Capture the cell that displays the provided text and extract its [X, Y] central coordinate. 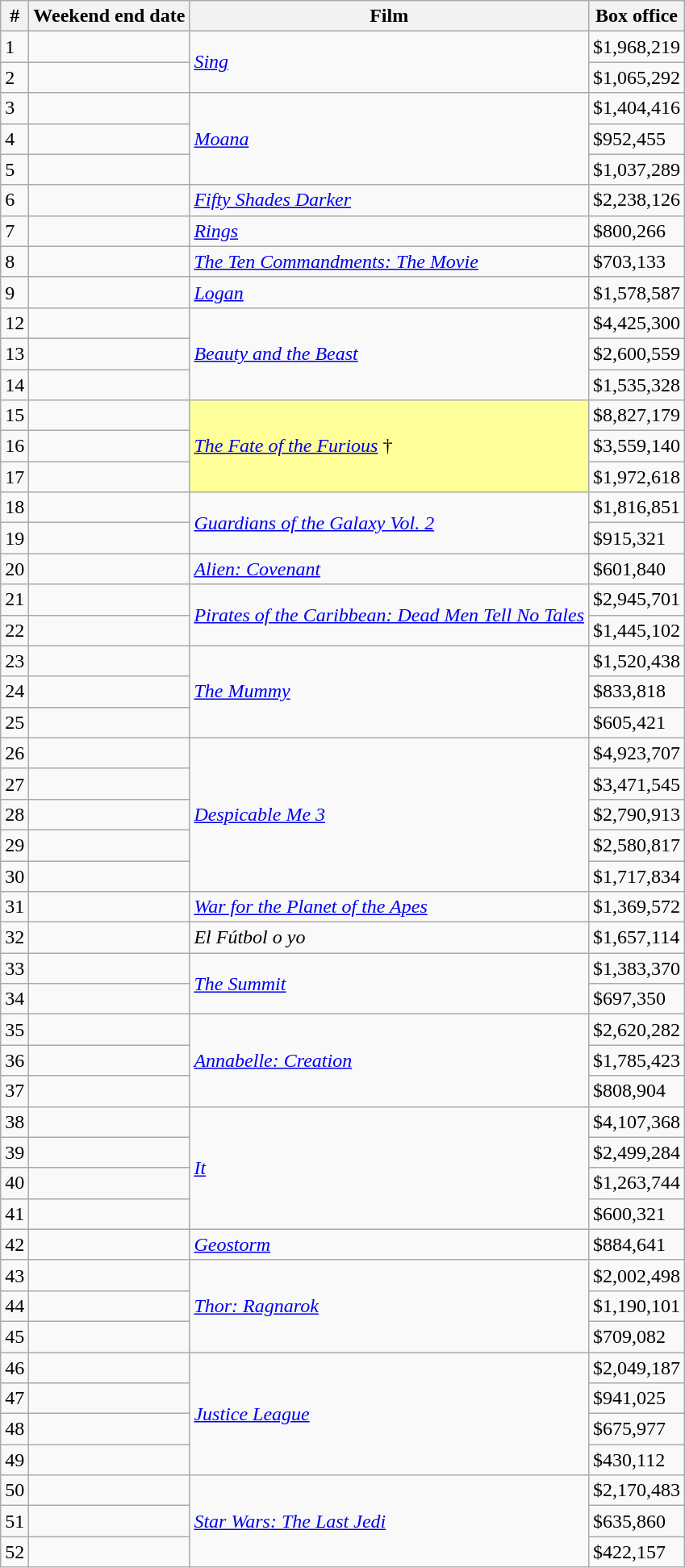
$2,002,498 [637, 1275]
$1,717,834 [637, 876]
47 [15, 1399]
$422,157 [637, 1552]
$4,107,368 [637, 1122]
20 [15, 569]
14 [15, 385]
$2,790,913 [637, 814]
$709,082 [637, 1336]
$2,945,701 [637, 600]
Guardians of the Galaxy Vol. 2 [389, 523]
$1,535,328 [637, 385]
21 [15, 600]
$2,499,284 [637, 1152]
$697,350 [637, 999]
51 [15, 1521]
The Fate of the Furious † [389, 446]
$833,818 [637, 692]
$4,425,300 [637, 323]
27 [15, 784]
The Mummy [389, 692]
$1,578,587 [637, 292]
$1,263,744 [637, 1183]
Moana [389, 139]
$800,266 [637, 231]
$1,190,101 [637, 1306]
50 [15, 1491]
42 [15, 1244]
Despicable Me 3 [389, 814]
35 [15, 1030]
$1,383,370 [637, 968]
40 [15, 1183]
$1,445,102 [637, 630]
Geostorm [389, 1244]
44 [15, 1306]
$1,404,416 [637, 108]
1 [15, 47]
$605,421 [637, 722]
39 [15, 1152]
29 [15, 845]
Logan [389, 292]
5 [15, 169]
8 [15, 261]
$8,827,179 [637, 416]
7 [15, 231]
17 [15, 477]
Weekend end date [110, 16]
23 [15, 661]
Alien: Covenant [389, 569]
33 [15, 968]
Sing [389, 62]
$4,923,707 [637, 753]
4 [15, 139]
16 [15, 446]
$601,840 [637, 569]
$1,065,292 [637, 77]
$884,641 [637, 1244]
43 [15, 1275]
$1,972,618 [637, 477]
22 [15, 630]
$430,112 [637, 1460]
30 [15, 876]
$915,321 [637, 538]
It [389, 1168]
Justice League [389, 1414]
Pirates of the Caribbean: Dead Men Tell No Tales [389, 615]
$2,238,126 [637, 200]
$675,977 [637, 1429]
$2,049,187 [637, 1368]
$2,620,282 [637, 1030]
Beauty and the Beast [389, 353]
$3,471,545 [637, 784]
45 [15, 1336]
13 [15, 353]
$1,968,219 [637, 47]
Fifty Shades Darker [389, 200]
41 [15, 1214]
52 [15, 1552]
Rings [389, 231]
$2,580,817 [637, 845]
$600,321 [637, 1214]
37 [15, 1091]
$1,520,438 [637, 661]
Box office [637, 16]
$941,025 [637, 1399]
$2,600,559 [637, 353]
9 [15, 292]
36 [15, 1060]
$3,559,140 [637, 446]
49 [15, 1460]
48 [15, 1429]
$1,037,289 [637, 169]
The Summit [389, 984]
26 [15, 753]
24 [15, 692]
46 [15, 1368]
Annabelle: Creation [389, 1060]
$952,455 [637, 139]
18 [15, 508]
$2,170,483 [637, 1491]
28 [15, 814]
$808,904 [637, 1091]
12 [15, 323]
The Ten Commandments: The Movie [389, 261]
$703,133 [637, 261]
34 [15, 999]
$1,657,114 [637, 938]
3 [15, 108]
Thor: Ragnarok [389, 1306]
Star Wars: The Last Jedi [389, 1521]
$1,816,851 [637, 508]
32 [15, 938]
19 [15, 538]
2 [15, 77]
15 [15, 416]
38 [15, 1122]
$635,860 [637, 1521]
31 [15, 907]
# [15, 16]
6 [15, 200]
25 [15, 722]
$1,369,572 [637, 907]
El Fútbol o yo [389, 938]
$1,785,423 [637, 1060]
War for the Planet of the Apes [389, 907]
Film [389, 16]
